Extract the (x, y) coordinate from the center of the cell holding the provided text.  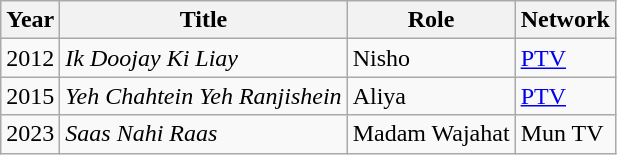
Year (30, 20)
Saas Nahi Raas (204, 134)
Nisho (431, 58)
Role (431, 20)
Title (204, 20)
Aliya (431, 96)
2023 (30, 134)
2015 (30, 96)
Network (565, 20)
2012 (30, 58)
Yeh Chahtein Yeh Ranjishein (204, 96)
Mun TV (565, 134)
Ik Doojay Ki Liay (204, 58)
Madam Wajahat (431, 134)
